Determine the (X, Y) coordinate at the center of the cell enclosing the given text.  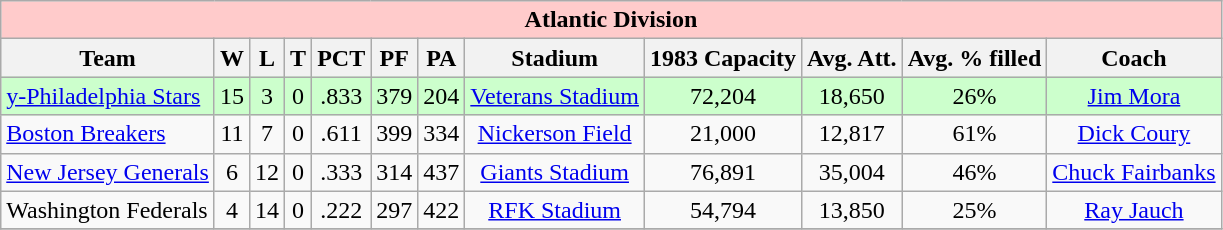
Boston Breakers (108, 134)
.222 (342, 210)
PCT (342, 58)
379 (394, 96)
Avg. % filled (974, 58)
297 (394, 210)
Chuck Fairbanks (1134, 172)
.333 (342, 172)
437 (442, 172)
4 (232, 210)
y-Philadelphia Stars (108, 96)
54,794 (722, 210)
.833 (342, 96)
PF (394, 58)
Jim Mora (1134, 96)
21,000 (722, 134)
Ray Jauch (1134, 210)
Coach (1134, 58)
11 (232, 134)
15 (232, 96)
Team (108, 58)
New Jersey Generals (108, 172)
Giants Stadium (555, 172)
61% (974, 134)
35,004 (852, 172)
3 (266, 96)
13,850 (852, 210)
46% (974, 172)
18,650 (852, 96)
334 (442, 134)
25% (974, 210)
Avg. Att. (852, 58)
204 (442, 96)
12,817 (852, 134)
1983 Capacity (722, 58)
7 (266, 134)
422 (442, 210)
26% (974, 96)
6 (232, 172)
399 (394, 134)
12 (266, 172)
PA (442, 58)
72,204 (722, 96)
Veterans Stadium (555, 96)
RFK Stadium (555, 210)
W (232, 58)
.611 (342, 134)
76,891 (722, 172)
14 (266, 210)
T (298, 58)
Washington Federals (108, 210)
Nickerson Field (555, 134)
Stadium (555, 58)
Atlantic Division (611, 20)
L (266, 58)
314 (394, 172)
Dick Coury (1134, 134)
